Determine the (x, y) coordinate at the center of the cell enclosing the given text.  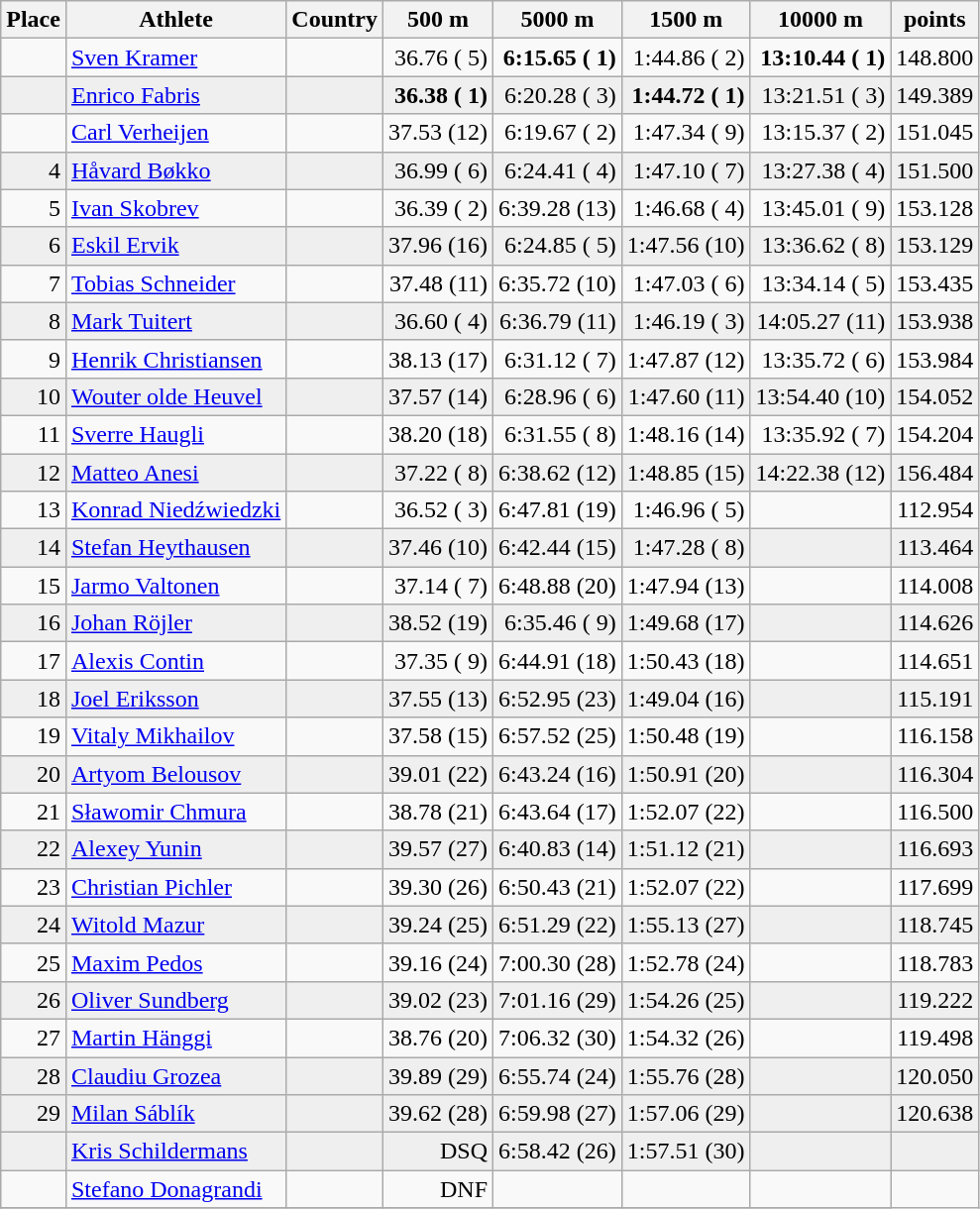
Kris Schildermans (175, 1152)
7 (34, 283)
4 (34, 170)
Eskil Ervik (175, 246)
10000 m (820, 20)
13:34.14 ( 5) (820, 283)
39.01 (22) (438, 774)
114.651 (935, 661)
DNF (438, 1189)
1:47.34 ( 9) (686, 133)
13 (34, 510)
Vitaly Mikhailov (175, 736)
149.389 (935, 95)
6:35.46 ( 9) (558, 623)
38.76 (20) (438, 1038)
8 (34, 321)
12 (34, 473)
116.693 (935, 849)
5000 m (558, 20)
DSQ (438, 1152)
120.638 (935, 1114)
18 (34, 699)
1:44.72 ( 1) (686, 95)
1:50.48 (19) (686, 736)
Enrico Fabris (175, 95)
Maxim Pedos (175, 962)
6:50.43 (21) (558, 887)
6:59.98 (27) (558, 1114)
6:19.67 ( 2) (558, 133)
19 (34, 736)
Mark Tuitert (175, 321)
1:49.68 (17) (686, 623)
28 (34, 1075)
119.222 (935, 1000)
23 (34, 887)
Tobias Schneider (175, 283)
36.52 ( 3) (438, 510)
Sławomir Chmura (175, 812)
6:36.79 (11) (558, 321)
Wouter olde Heuvel (175, 396)
Håvard Bøkko (175, 170)
21 (34, 812)
6:20.28 ( 3) (558, 95)
Stefano Donagrandi (175, 1189)
Artyom Belousov (175, 774)
Jarmo Valtonen (175, 586)
25 (34, 962)
1:47.94 (13) (686, 586)
1:47.10 ( 7) (686, 170)
7:06.32 (30) (558, 1038)
6:44.91 (18) (558, 661)
13:10.44 ( 1) (820, 57)
1:47.60 (11) (686, 396)
6:31.55 ( 8) (558, 434)
6:57.52 (25) (558, 736)
36.60 ( 4) (438, 321)
6 (34, 246)
13:54.40 (10) (820, 396)
1:47.87 (12) (686, 359)
36.38 ( 1) (438, 95)
1:46.68 ( 4) (686, 208)
36.99 ( 6) (438, 170)
17 (34, 661)
1:47.28 ( 8) (686, 548)
27 (34, 1038)
Konrad Niedźwiedzki (175, 510)
14:22.38 (12) (820, 473)
6:55.74 (24) (558, 1075)
156.484 (935, 473)
114.008 (935, 586)
11 (34, 434)
39.24 (25) (438, 925)
151.500 (935, 170)
37.53 (12) (438, 133)
1:44.86 ( 2) (686, 57)
37.96 (16) (438, 246)
20 (34, 774)
13:21.51 ( 3) (820, 95)
Sverre Haugli (175, 434)
22 (34, 849)
Ivan Skobrev (175, 208)
114.626 (935, 623)
points (935, 20)
119.498 (935, 1038)
37.48 (11) (438, 283)
Henrik Christiansen (175, 359)
153.129 (935, 246)
Carl Verheijen (175, 133)
6:51.29 (22) (558, 925)
1:46.96 ( 5) (686, 510)
36.39 ( 2) (438, 208)
9 (34, 359)
Alexis Contin (175, 661)
Athlete (175, 20)
39.62 (28) (438, 1114)
118.783 (935, 962)
115.191 (935, 699)
Christian Pichler (175, 887)
117.699 (935, 887)
37.22 ( 8) (438, 473)
Claudiu Grozea (175, 1075)
13:27.38 ( 4) (820, 170)
Oliver Sundberg (175, 1000)
6:40.83 (14) (558, 849)
13:15.37 ( 2) (820, 133)
1:54.26 (25) (686, 1000)
Joel Eriksson (175, 699)
16 (34, 623)
1:49.04 (16) (686, 699)
6:43.64 (17) (558, 812)
1:55.76 (28) (686, 1075)
Witold Mazur (175, 925)
6:35.72 (10) (558, 283)
151.045 (935, 133)
37.46 (10) (438, 548)
38.78 (21) (438, 812)
6:58.42 (26) (558, 1152)
Milan Sáblík (175, 1114)
38.20 (18) (438, 434)
1:47.03 ( 6) (686, 283)
37.35 ( 9) (438, 661)
39.30 (26) (438, 887)
153.435 (935, 283)
7:00.30 (28) (558, 962)
1:54.32 (26) (686, 1038)
153.938 (935, 321)
1:50.91 (20) (686, 774)
6:38.62 (12) (558, 473)
13:36.62 ( 8) (820, 246)
500 m (438, 20)
1:52.78 (24) (686, 962)
Place (34, 20)
118.745 (935, 925)
38.13 (17) (438, 359)
37.58 (15) (438, 736)
1:48.16 (14) (686, 434)
1:47.56 (10) (686, 246)
37.14 ( 7) (438, 586)
113.464 (935, 548)
1:57.06 (29) (686, 1114)
153.984 (935, 359)
153.128 (935, 208)
Alexey Yunin (175, 849)
24 (34, 925)
Sven Kramer (175, 57)
Matteo Anesi (175, 473)
1:55.13 (27) (686, 925)
15 (34, 586)
1:51.12 (21) (686, 849)
1:57.51 (30) (686, 1152)
6:31.12 ( 7) (558, 359)
6:42.44 (15) (558, 548)
38.52 (19) (438, 623)
7:01.16 (29) (558, 1000)
26 (34, 1000)
13:45.01 ( 9) (820, 208)
Stefan Heythausen (175, 548)
14:05.27 (11) (820, 321)
37.55 (13) (438, 699)
154.204 (935, 434)
112.954 (935, 510)
1500 m (686, 20)
1:48.85 (15) (686, 473)
39.89 (29) (438, 1075)
6:24.85 ( 5) (558, 246)
116.304 (935, 774)
36.76 ( 5) (438, 57)
37.57 (14) (438, 396)
6:24.41 ( 4) (558, 170)
39.16 (24) (438, 962)
Martin Hänggi (175, 1038)
14 (34, 548)
116.500 (935, 812)
6:43.24 (16) (558, 774)
6:28.96 ( 6) (558, 396)
6:47.81 (19) (558, 510)
6:52.95 (23) (558, 699)
29 (34, 1114)
Country (335, 20)
10 (34, 396)
6:39.28 (13) (558, 208)
13:35.72 ( 6) (820, 359)
13:35.92 ( 7) (820, 434)
148.800 (935, 57)
39.57 (27) (438, 849)
1:46.19 ( 3) (686, 321)
6:15.65 ( 1) (558, 57)
39.02 (23) (438, 1000)
154.052 (935, 396)
120.050 (935, 1075)
Johan Röjler (175, 623)
1:50.43 (18) (686, 661)
6:48.88 (20) (558, 586)
5 (34, 208)
116.158 (935, 736)
